Scan for the cell matching the given text and deliver its (x, y) coordinate at center. 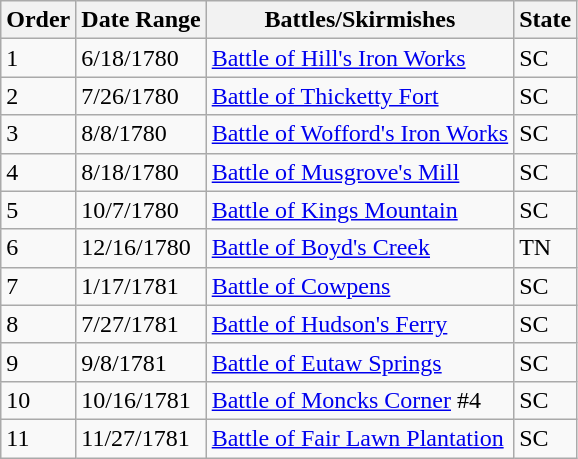
10/7/1780 (141, 210)
1 (38, 58)
Battle of Hudson's Ferry (360, 324)
9 (38, 362)
Battle of Kings Mountain (360, 210)
Order (38, 20)
3 (38, 134)
4 (38, 172)
11 (38, 438)
Battle of Boyd's Creek (360, 248)
Battle of Moncks Corner #4 (360, 400)
11/27/1781 (141, 438)
8/8/1780 (141, 134)
Date Range (141, 20)
Battle of Eutaw Springs (360, 362)
10 (38, 400)
7 (38, 286)
6/18/1780 (141, 58)
9/8/1781 (141, 362)
Battle of Musgrove's Mill (360, 172)
6 (38, 248)
10/16/1781 (141, 400)
TN (546, 248)
8 (38, 324)
Battles/Skirmishes (360, 20)
7/26/1780 (141, 96)
7/27/1781 (141, 324)
Battle of Wofford's Iron Works (360, 134)
Battle of Hill's Iron Works (360, 58)
5 (38, 210)
12/16/1780 (141, 248)
Battle of Fair Lawn Plantation (360, 438)
Battle of Cowpens (360, 286)
1/17/1781 (141, 286)
Battle of Thicketty Fort (360, 96)
2 (38, 96)
State (546, 20)
8/18/1780 (141, 172)
